Detect which cell encompasses the target text, then output its (X, Y) center coordinate. 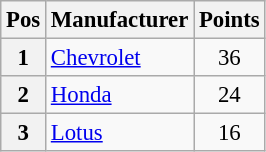
1 (24, 58)
3 (24, 133)
Lotus (120, 133)
Honda (120, 95)
36 (230, 58)
24 (230, 95)
16 (230, 133)
Pos (24, 20)
2 (24, 95)
Points (230, 20)
Manufacturer (120, 20)
Chevrolet (120, 58)
